Return [x, y] of the center of cell containing provided text 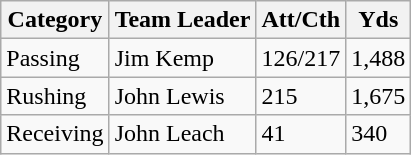
Passing [55, 58]
John Leach [182, 134]
John Lewis [182, 96]
Category [55, 20]
Yds [378, 20]
1,488 [378, 58]
41 [301, 134]
340 [378, 134]
126/217 [301, 58]
Jim Kemp [182, 58]
Team Leader [182, 20]
Receiving [55, 134]
215 [301, 96]
1,675 [378, 96]
Att/Cth [301, 20]
Rushing [55, 96]
